Extract the (X, Y) coordinate from the center of the cell holding the provided text.  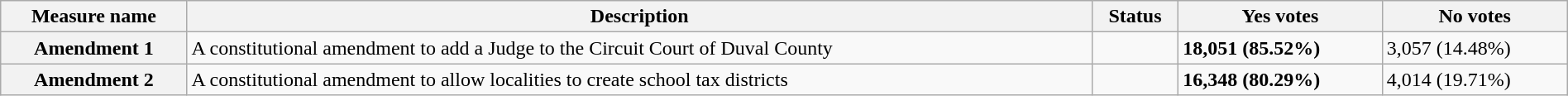
No votes (1475, 17)
Amendment 2 (94, 79)
A constitutional amendment to allow localities to create school tax districts (639, 79)
A constitutional amendment to add a Judge to the Circuit Court of Duval County (639, 48)
3,057 (14.48%) (1475, 48)
Status (1135, 17)
Amendment 1 (94, 48)
16,348 (80.29%) (1280, 79)
Measure name (94, 17)
4,014 (19.71%) (1475, 79)
Description (639, 17)
18,051 (85.52%) (1280, 48)
Yes votes (1280, 17)
